Provide the [x, y] coordinate of the cell's center where the given text is located.  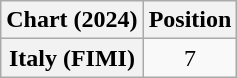
Chart (2024) [72, 20]
Position [190, 20]
Italy (FIMI) [72, 58]
7 [190, 58]
